Return (X, Y) of the center of cell containing provided text 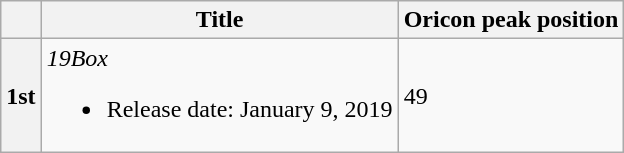
Title (220, 20)
49 (511, 96)
19BoxRelease date: January 9, 2019 (220, 96)
Oricon peak position (511, 20)
1st (21, 96)
